From the cell containing the given text, extract its center point as (X, Y) coordinate. 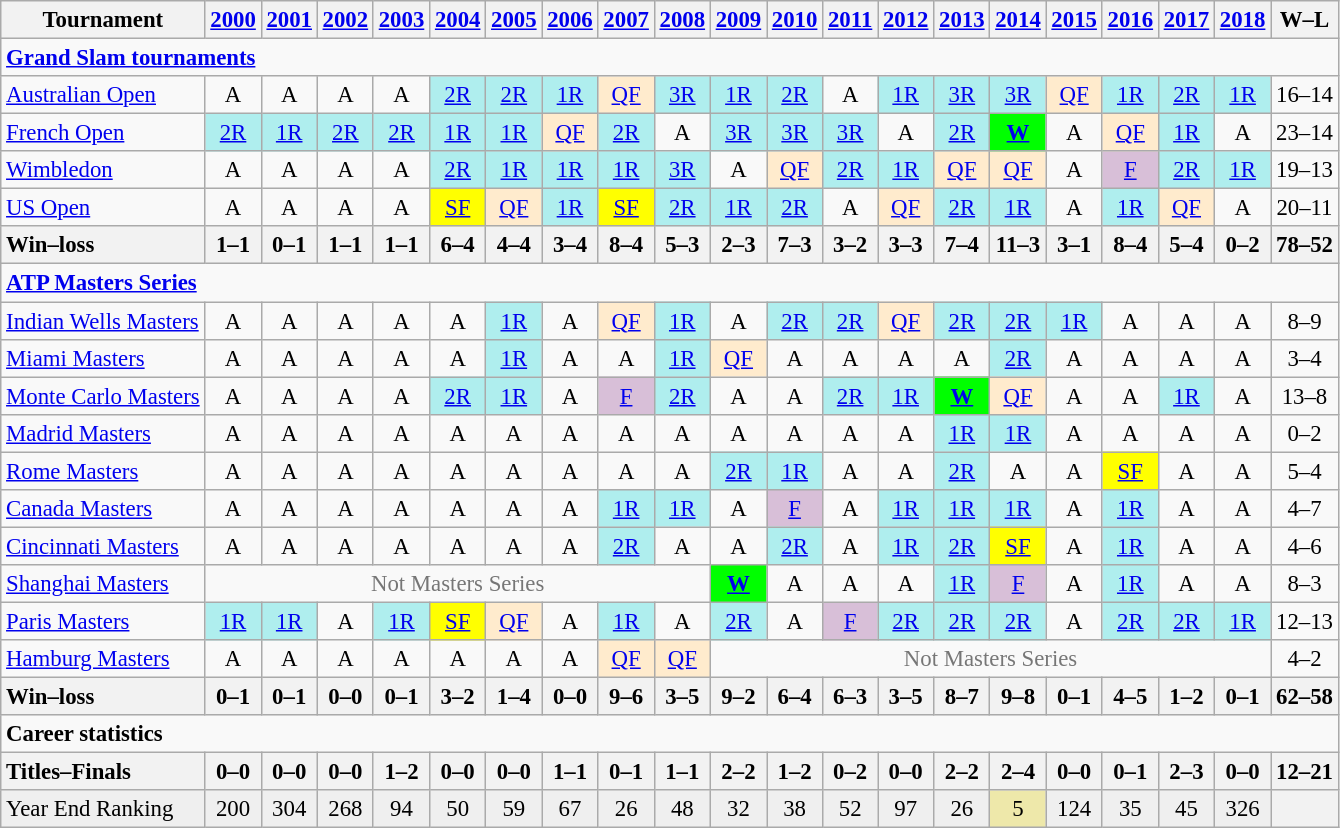
2006 (570, 20)
Grand Slam tournaments (670, 58)
50 (458, 809)
US Open (103, 208)
Hamburg Masters (103, 659)
2010 (795, 20)
Year End Ranking (103, 809)
52 (850, 809)
Cincinnati Masters (103, 546)
4–6 (1305, 546)
2011 (850, 20)
Canada Masters (103, 509)
4–2 (1305, 659)
20–11 (1305, 208)
Monte Carlo Masters (103, 396)
ATP Masters Series (670, 283)
35 (1130, 809)
2009 (738, 20)
1–4 (514, 697)
2016 (1130, 20)
2012 (906, 20)
Wimbledon (103, 170)
2015 (1074, 20)
7–4 (962, 245)
2014 (1018, 20)
W–L (1305, 20)
9–8 (1018, 697)
5–3 (682, 245)
9–2 (738, 697)
6–3 (850, 697)
4–7 (1305, 509)
8–7 (962, 697)
8–9 (1305, 321)
9–6 (626, 697)
Madrid Masters (103, 433)
268 (345, 809)
97 (906, 809)
Titles–Finals (103, 772)
8–3 (1305, 584)
12–13 (1305, 621)
13–8 (1305, 396)
4–4 (514, 245)
2005 (514, 20)
Career statistics (670, 734)
2000 (233, 20)
Tournament (103, 20)
Shanghai Masters (103, 584)
38 (795, 809)
11–3 (1018, 245)
62–58 (1305, 697)
23–14 (1305, 133)
2003 (401, 20)
Miami Masters (103, 358)
5 (1018, 809)
200 (233, 809)
French Open (103, 133)
2017 (1186, 20)
45 (1186, 809)
Indian Wells Masters (103, 321)
Rome Masters (103, 471)
19–13 (1305, 170)
2004 (458, 20)
67 (570, 809)
94 (401, 809)
16–14 (1305, 95)
3–1 (1074, 245)
2007 (626, 20)
304 (289, 809)
3–3 (906, 245)
Australian Open (103, 95)
12–21 (1305, 772)
124 (1074, 809)
4–5 (1130, 697)
2018 (1243, 20)
Paris Masters (103, 621)
32 (738, 809)
7–3 (795, 245)
78–52 (1305, 245)
2013 (962, 20)
48 (682, 809)
2008 (682, 20)
59 (514, 809)
326 (1243, 809)
2–4 (1018, 772)
2002 (345, 20)
2001 (289, 20)
